Identify which cell holds the provided text, then report its [x, y] central coordinate. 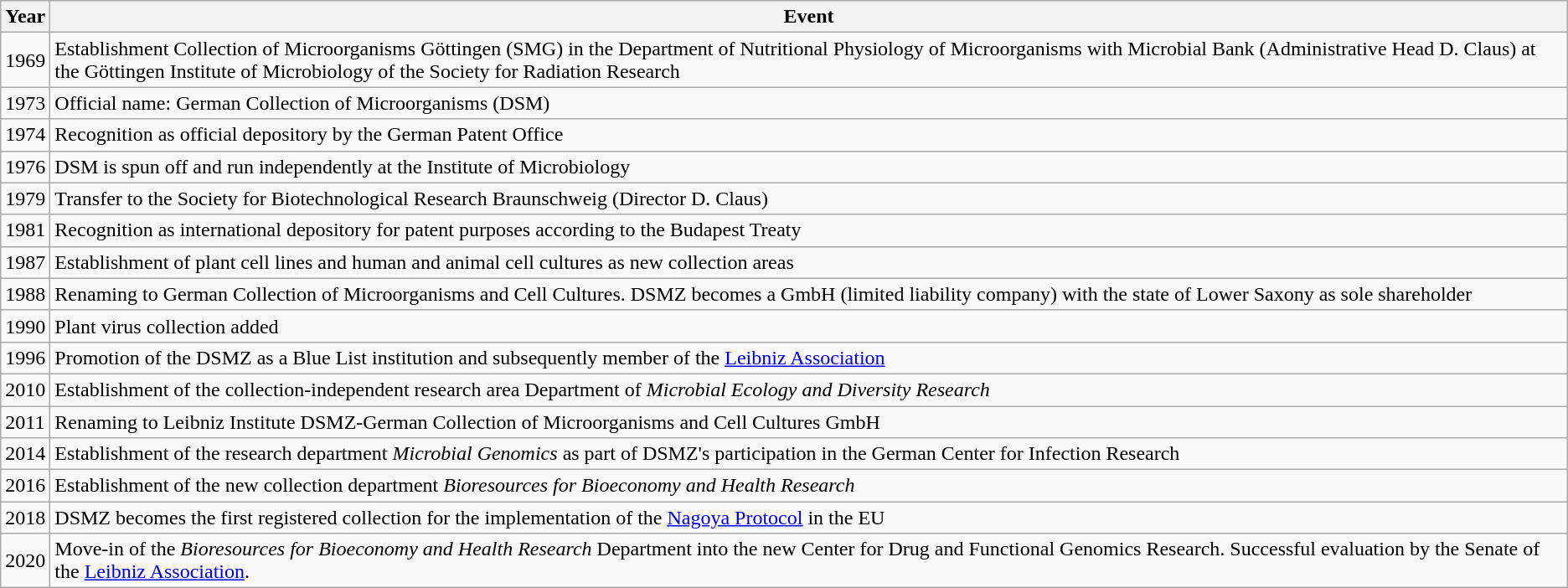
Recognition as international depository for patent purposes according to the Budapest Treaty [809, 230]
2014 [25, 454]
Renaming to Leibniz Institute DSMZ-German Collection of Microorganisms and Cell Cultures GmbH [809, 421]
2016 [25, 486]
Transfer to the Society for Biotechnological Research Braunschweig (Director D. Claus) [809, 199]
Establishment of the new collection department Bioresources for Bioeconomy and Health Research [809, 486]
1987 [25, 262]
2011 [25, 421]
Official name: German Collection of Microorganisms (DSM) [809, 103]
1990 [25, 326]
Establishment of plant cell lines and human and animal cell cultures as new collection areas [809, 262]
1996 [25, 358]
2010 [25, 389]
1974 [25, 135]
2018 [25, 518]
Establishment of the research department Microbial Genomics as part of DSMZ's participation in the German Center for Infection Research [809, 454]
Establishment of the collection-independent research area Department of Microbial Ecology and Diversity Research [809, 389]
1969 [25, 60]
Year [25, 17]
Event [809, 17]
1981 [25, 230]
Plant virus collection added [809, 326]
2020 [25, 561]
1988 [25, 294]
Recognition as official depository by the German Patent Office [809, 135]
DSM is spun off and run independently at the Institute of Microbiology [809, 167]
1973 [25, 103]
DSMZ becomes the first registered collection for the implementation of the Nagoya Protocol in the EU [809, 518]
1979 [25, 199]
Promotion of the DSMZ as a Blue List institution and subsequently member of the Leibniz Association [809, 358]
1976 [25, 167]
